Extract the [X, Y] coordinate from the center of the cell holding the provided text.  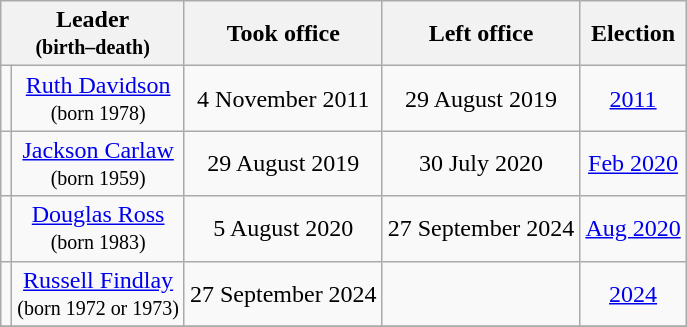
Leader(birth–death) [93, 34]
Election [633, 34]
Russell Findlay(born 1972 or 1973) [98, 294]
30 July 2020 [481, 164]
2011 [633, 98]
2024 [633, 294]
Left office [481, 34]
Douglas Ross(born 1983) [98, 228]
Ruth Davidson(born 1978) [98, 98]
Feb 2020 [633, 164]
4 November 2011 [283, 98]
Jackson Carlaw(born 1959) [98, 164]
Took office [283, 34]
Aug 2020 [633, 228]
5 August 2020 [283, 228]
